Identify which cell holds the provided text, then report its (x, y) central coordinate. 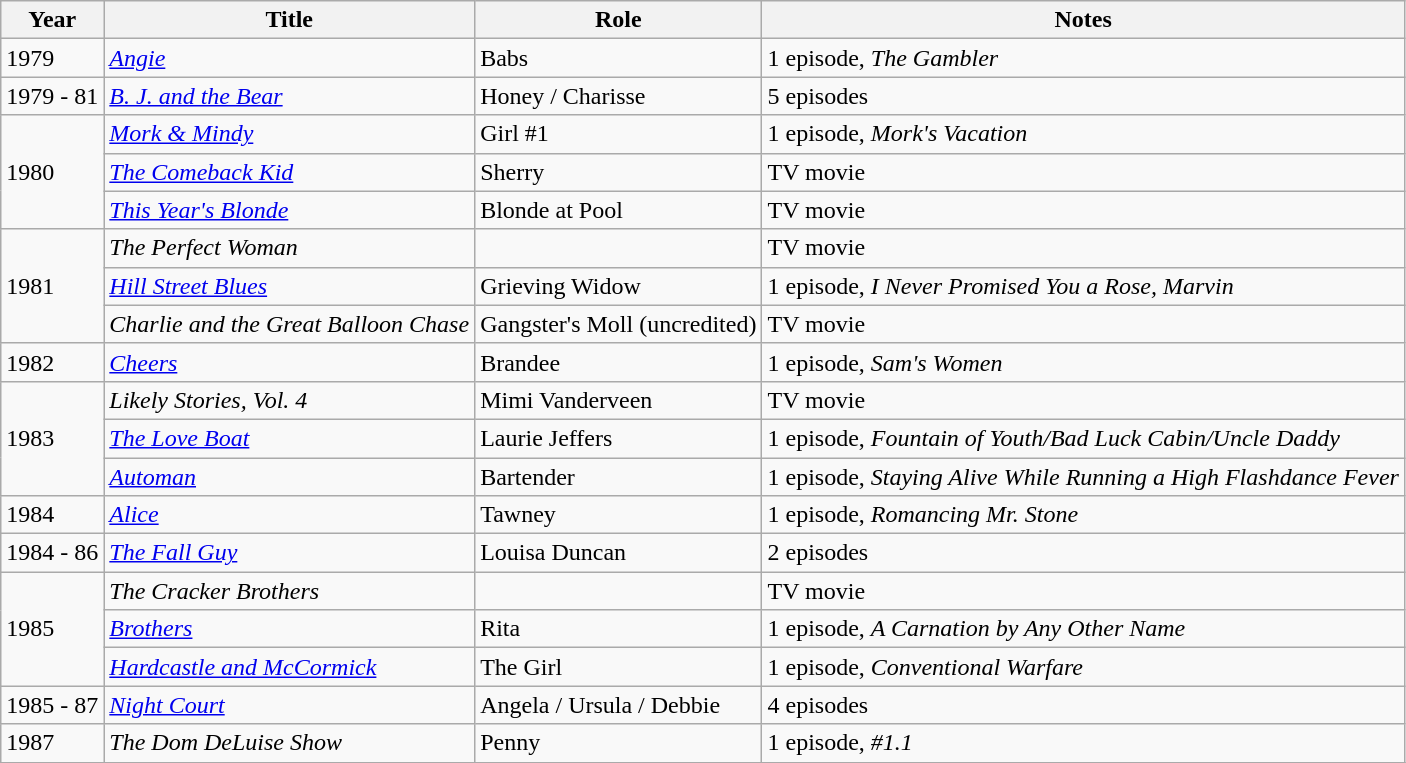
1 episode, Fountain of Youth/Bad Luck Cabin/Uncle Daddy (1083, 438)
1985 (52, 629)
Likely Stories, Vol. 4 (290, 400)
Blonde at Pool (618, 210)
Honey / Charisse (618, 96)
Role (618, 20)
1979 - 81 (52, 96)
The Girl (618, 667)
The Dom DeLuise Show (290, 743)
Alice (290, 515)
Notes (1083, 20)
1980 (52, 172)
This Year's Blonde (290, 210)
Babs (618, 58)
1 episode, Sam's Women (1083, 362)
Rita (618, 629)
The Fall Guy (290, 553)
1 episode, I Never Promised You a Rose, Marvin (1083, 286)
1981 (52, 286)
The Love Boat (290, 438)
1984 - 86 (52, 553)
Hill Street Blues (290, 286)
5 episodes (1083, 96)
Angie (290, 58)
1 episode, Staying Alive While Running a High Flashdance Fever (1083, 477)
4 episodes (1083, 705)
2 episodes (1083, 553)
1982 (52, 362)
1 episode, Romancing Mr. Stone (1083, 515)
Automan (290, 477)
1985 - 87 (52, 705)
Penny (618, 743)
The Perfect Woman (290, 248)
Charlie and the Great Balloon Chase (290, 324)
Sherry (618, 172)
1 episode, A Carnation by Any Other Name (1083, 629)
Girl #1 (618, 134)
1 episode, #1.1 (1083, 743)
Grieving Widow (618, 286)
Brothers (290, 629)
1 episode, Mork's Vacation (1083, 134)
Tawney (618, 515)
The Comeback Kid (290, 172)
1983 (52, 438)
Brandee (618, 362)
Title (290, 20)
The Cracker Brothers (290, 591)
Laurie Jeffers (618, 438)
Cheers (290, 362)
1 episode, The Gambler (1083, 58)
Bartender (618, 477)
1 episode, Conventional Warfare (1083, 667)
1987 (52, 743)
Year (52, 20)
1984 (52, 515)
Mimi Vanderveen (618, 400)
Angela / Ursula / Debbie (618, 705)
Louisa Duncan (618, 553)
Gangster's Moll (uncredited) (618, 324)
B. J. and the Bear (290, 96)
Night Court (290, 705)
1979 (52, 58)
Hardcastle and McCormick (290, 667)
Mork & Mindy (290, 134)
